Capture the cell that displays the provided text and extract its [X, Y] central coordinate. 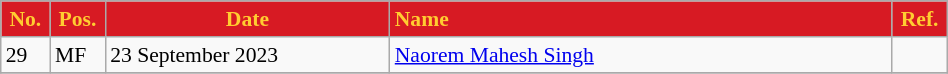
23 September 2023 [248, 55]
Naorem Mahesh Singh [641, 55]
Date [248, 19]
Name [641, 19]
No. [26, 19]
Pos. [78, 19]
MF [78, 55]
Ref. [920, 19]
29 [26, 55]
